Identify which cell holds the provided text, then report its (X, Y) central coordinate. 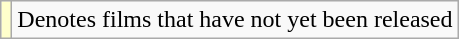
Denotes films that have not yet been released (235, 20)
